Capture the cell that displays the provided text and extract its [X, Y] central coordinate. 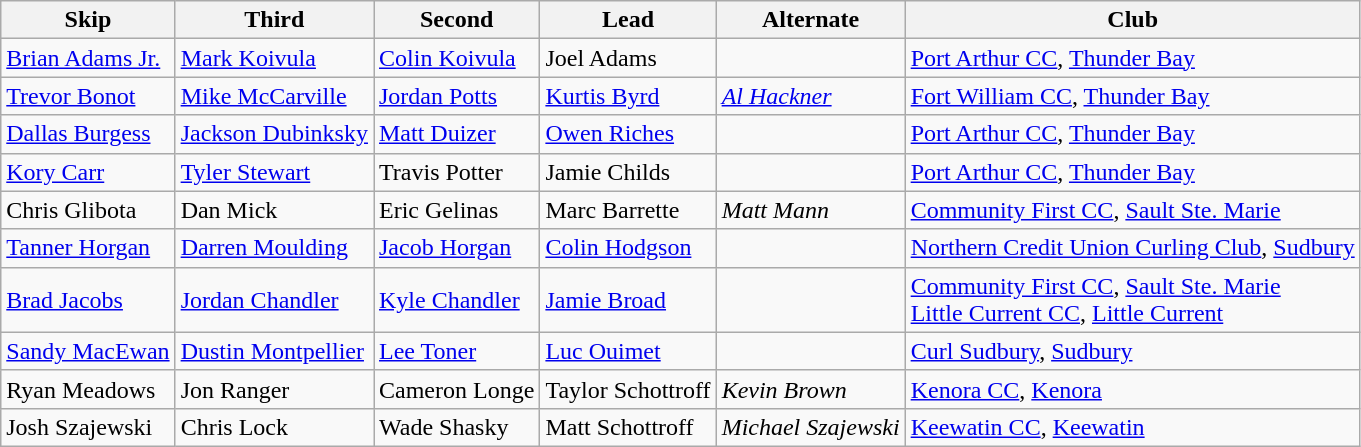
Second [457, 20]
Brad Jacobs [88, 300]
Jackson Dubinksky [274, 134]
Northern Credit Union Curling Club, Sudbury [1132, 248]
Jamie Childs [628, 172]
Chris Glibota [88, 210]
Matt Duizer [457, 134]
Dan Mick [274, 210]
Keewatin CC, Keewatin [1132, 427]
Marc Barrette [628, 210]
Curl Sudbury, Sudbury [1132, 351]
Matt Mann [810, 210]
Club [1132, 20]
Jon Ranger [274, 389]
Kurtis Byrd [628, 96]
Lee Toner [457, 351]
Ryan Meadows [88, 389]
Jamie Broad [628, 300]
Jacob Horgan [457, 248]
Mike McCarville [274, 96]
Taylor Schottroff [628, 389]
Kory Carr [88, 172]
Matt Schottroff [628, 427]
Third [274, 20]
Lead [628, 20]
Al Hackner [810, 96]
Community First CC, Sault Ste. Marie Little Current CC, Little Current [1132, 300]
Luc Ouimet [628, 351]
Chris Lock [274, 427]
Darren Moulding [274, 248]
Kenora CC, Kenora [1132, 389]
Kevin Brown [810, 389]
Eric Gelinas [457, 210]
Tanner Horgan [88, 248]
Jordan Chandler [274, 300]
Trevor Bonot [88, 96]
Alternate [810, 20]
Cameron Longe [457, 389]
Kyle Chandler [457, 300]
Joel Adams [628, 58]
Tyler Stewart [274, 172]
Fort William CC, Thunder Bay [1132, 96]
Brian Adams Jr. [88, 58]
Skip [88, 20]
Michael Szajewski [810, 427]
Jordan Potts [457, 96]
Josh Szajewski [88, 427]
Mark Koivula [274, 58]
Colin Hodgson [628, 248]
Colin Koivula [457, 58]
Wade Shasky [457, 427]
Dallas Burgess [88, 134]
Dustin Montpellier [274, 351]
Owen Riches [628, 134]
Sandy MacEwan [88, 351]
Travis Potter [457, 172]
Community First CC, Sault Ste. Marie [1132, 210]
